Return [x, y] of the center of cell containing provided text 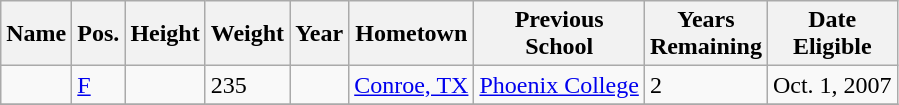
Phoenix College [559, 85]
DateEligible [832, 34]
Weight [247, 34]
Pos. [98, 34]
Hometown [412, 34]
PreviousSchool [559, 34]
Oct. 1, 2007 [832, 85]
F [98, 85]
Name [36, 34]
2 [706, 85]
Height [165, 34]
Conroe, TX [412, 85]
YearsRemaining [706, 34]
Year [320, 34]
235 [247, 85]
